Detect which cell encompasses the target text, then output its [x, y] center coordinate. 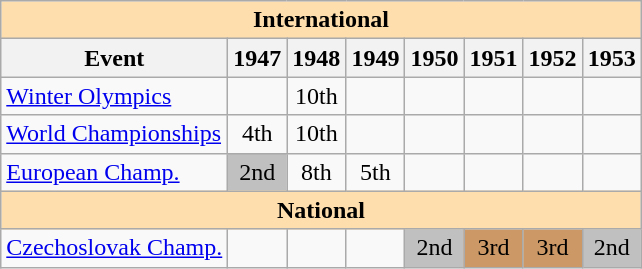
European Champ. [114, 172]
National [321, 210]
4th [258, 134]
1950 [434, 58]
World Championships [114, 134]
8th [316, 172]
5th [376, 172]
Event [114, 58]
Czechoslovak Champ. [114, 248]
1948 [316, 58]
1951 [494, 58]
1953 [612, 58]
1947 [258, 58]
International [321, 20]
1949 [376, 58]
1952 [552, 58]
Winter Olympics [114, 96]
